Identify which cell holds the provided text, then report its [x, y] central coordinate. 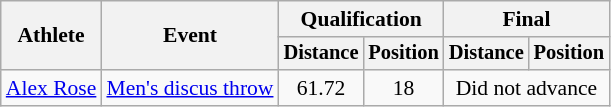
Alex Rose [52, 88]
Final [526, 19]
Event [190, 36]
Men's discus throw [190, 88]
Qualification [362, 19]
61.72 [322, 88]
Athlete [52, 36]
18 [403, 88]
Did not advance [526, 88]
